Return the [x, y] coordinate for the center point of the cell that contains the specified text.  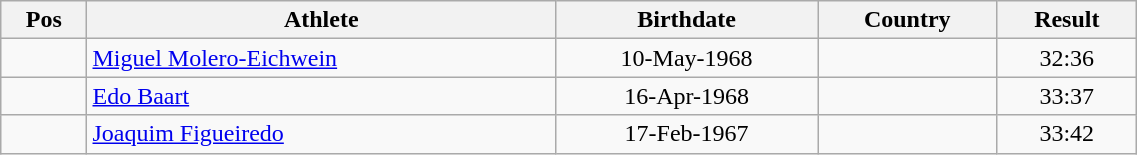
Joaquim Figueiredo [322, 134]
32:36 [1067, 58]
17-Feb-1967 [687, 134]
Country [908, 20]
Birthdate [687, 20]
Pos [44, 20]
Result [1067, 20]
33:37 [1067, 96]
Miguel Molero-Eichwein [322, 58]
Athlete [322, 20]
16-Apr-1968 [687, 96]
33:42 [1067, 134]
Edo Baart [322, 96]
10-May-1968 [687, 58]
